Detect which cell encompasses the target text, then output its (x, y) center coordinate. 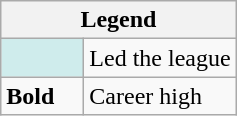
Led the league (160, 58)
Legend (118, 20)
Bold (42, 96)
Career high (160, 96)
